Return the [X, Y] coordinate for the center point of the cell that contains the specified text.  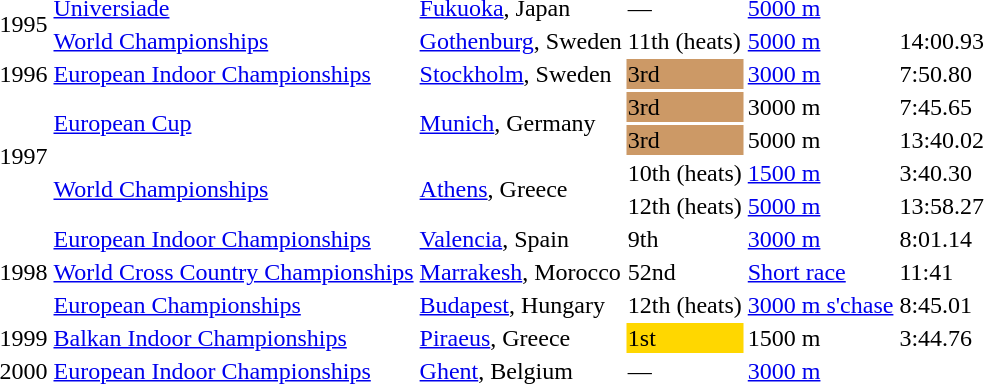
World Cross Country Championships [234, 272]
1st [684, 338]
11th (heats) [684, 41]
Valencia, Spain [520, 239]
Piraeus, Greece [520, 338]
Stockholm, Sweden [520, 74]
Munich, Germany [520, 124]
Budapest, Hungary [520, 305]
Marrakesh, Morocco [520, 272]
European Championships [234, 305]
10th (heats) [684, 173]
Gothenburg, Sweden [520, 41]
52nd [684, 272]
Balkan Indoor Championships [234, 338]
Short race [820, 272]
3000 m s'chase [820, 305]
Athens, Greece [520, 190]
9th [684, 239]
European Cup [234, 124]
